Return (x, y) of the center of cell containing provided text 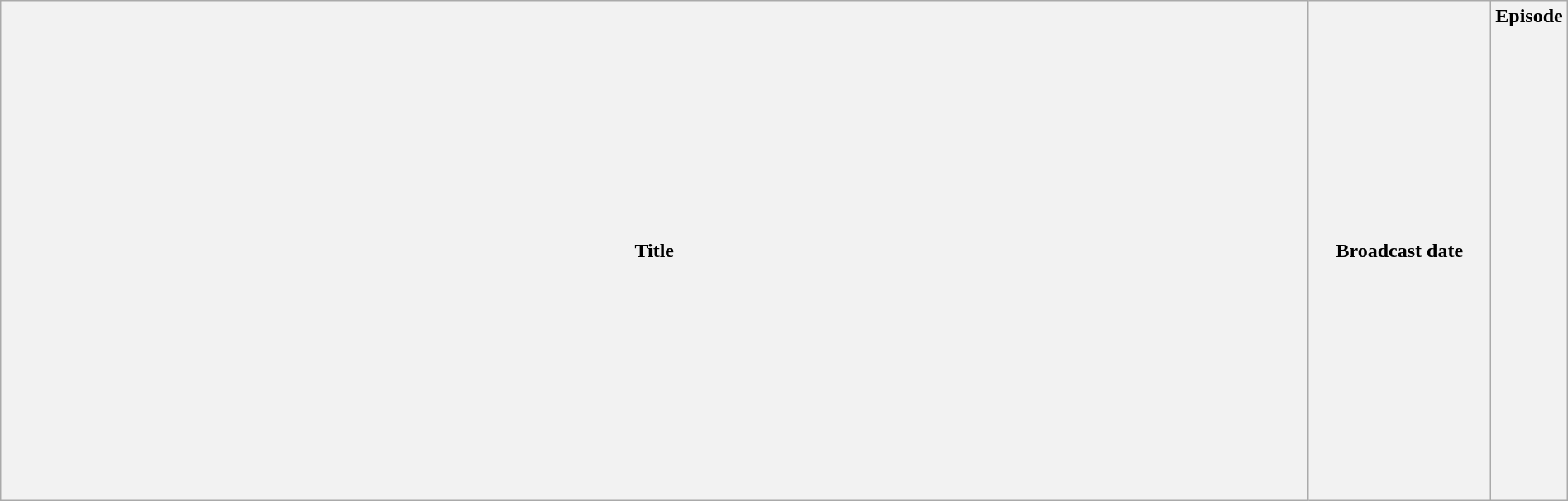
Title (655, 251)
Episode (1529, 251)
Broadcast date (1399, 251)
